Determine the (X, Y) coordinate at the center of the cell enclosing the given text.  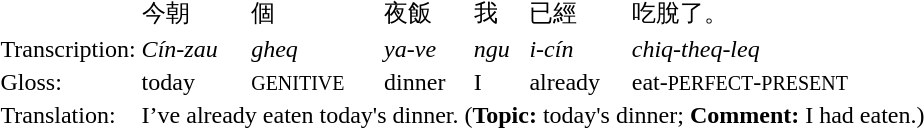
ya-ve (426, 49)
GENITIVE (315, 83)
i-cín (578, 49)
I (498, 83)
today (194, 83)
gheq (315, 49)
dinner (426, 83)
ngu (498, 49)
already (578, 83)
Cín-zau (194, 49)
